Output the (x, y) coordinate of the center of the cell containing the given text.  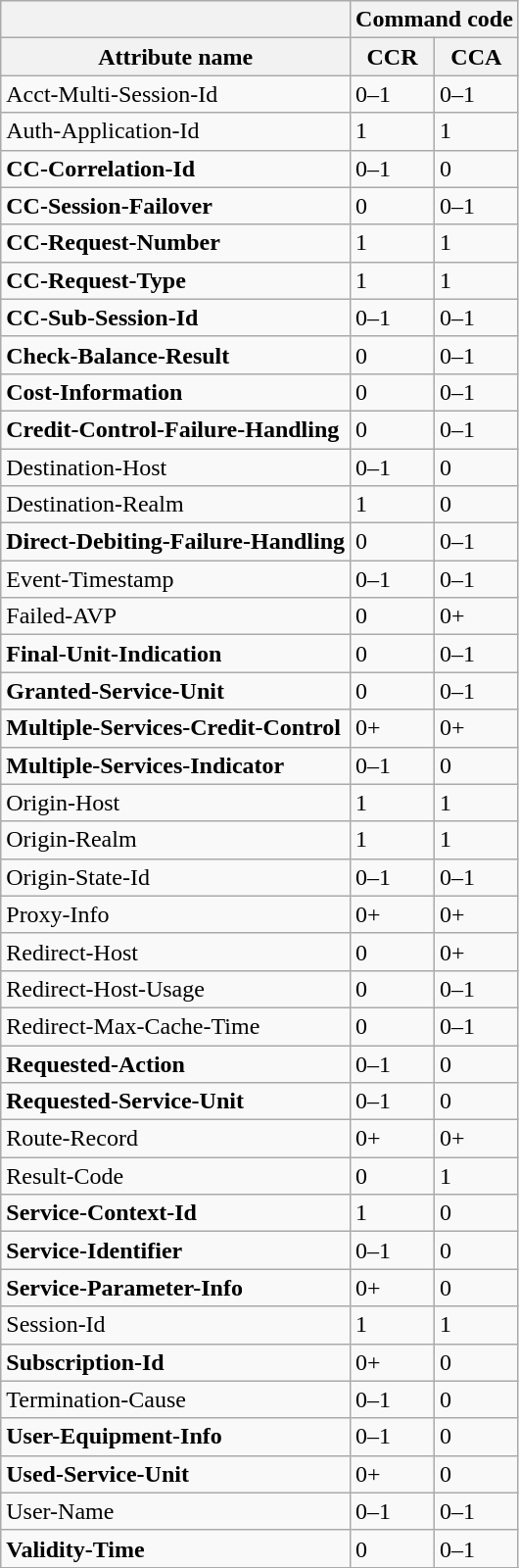
Validity-Time (176, 1548)
Result-Code (176, 1176)
Redirect-Host-Usage (176, 989)
Subscription-Id (176, 1362)
CC-Session-Failover (176, 206)
Multiple-Services-Indicator (176, 765)
CCR (393, 57)
Destination-Realm (176, 505)
Redirect-Max-Cache-Time (176, 1026)
Event-Timestamp (176, 579)
Requested-Action (176, 1063)
Multiple-Services-Credit-Control (176, 728)
Auth-Application-Id (176, 131)
Origin-Host (176, 803)
Final-Unit-Indication (176, 654)
CC-Sub-Session-Id (176, 318)
CC-Request-Type (176, 280)
Failed-AVP (176, 616)
Service-Parameter-Info (176, 1288)
Origin-Realm (176, 840)
Origin-State-Id (176, 877)
Requested-Service-Unit (176, 1102)
Cost-Information (176, 392)
CC-Request-Number (176, 243)
CCA (476, 57)
Session-Id (176, 1325)
User-Equipment-Info (176, 1437)
Command code (435, 20)
Acct-Multi-Session-Id (176, 94)
Used-Service-Unit (176, 1474)
Granted-Service-Unit (176, 691)
Termination-Cause (176, 1399)
Destination-Host (176, 467)
Attribute name (176, 57)
Check-Balance-Result (176, 355)
User-Name (176, 1511)
Proxy-Info (176, 914)
Credit-Control-Failure-Handling (176, 429)
Route-Record (176, 1139)
Redirect-Host (176, 952)
CC-Correlation-Id (176, 169)
Direct-Debiting-Failure-Handling (176, 542)
Service-Identifier (176, 1250)
Service-Context-Id (176, 1213)
